Pinpoint the cell where the given text exists, returning its [X, Y] midpoint coordinate. 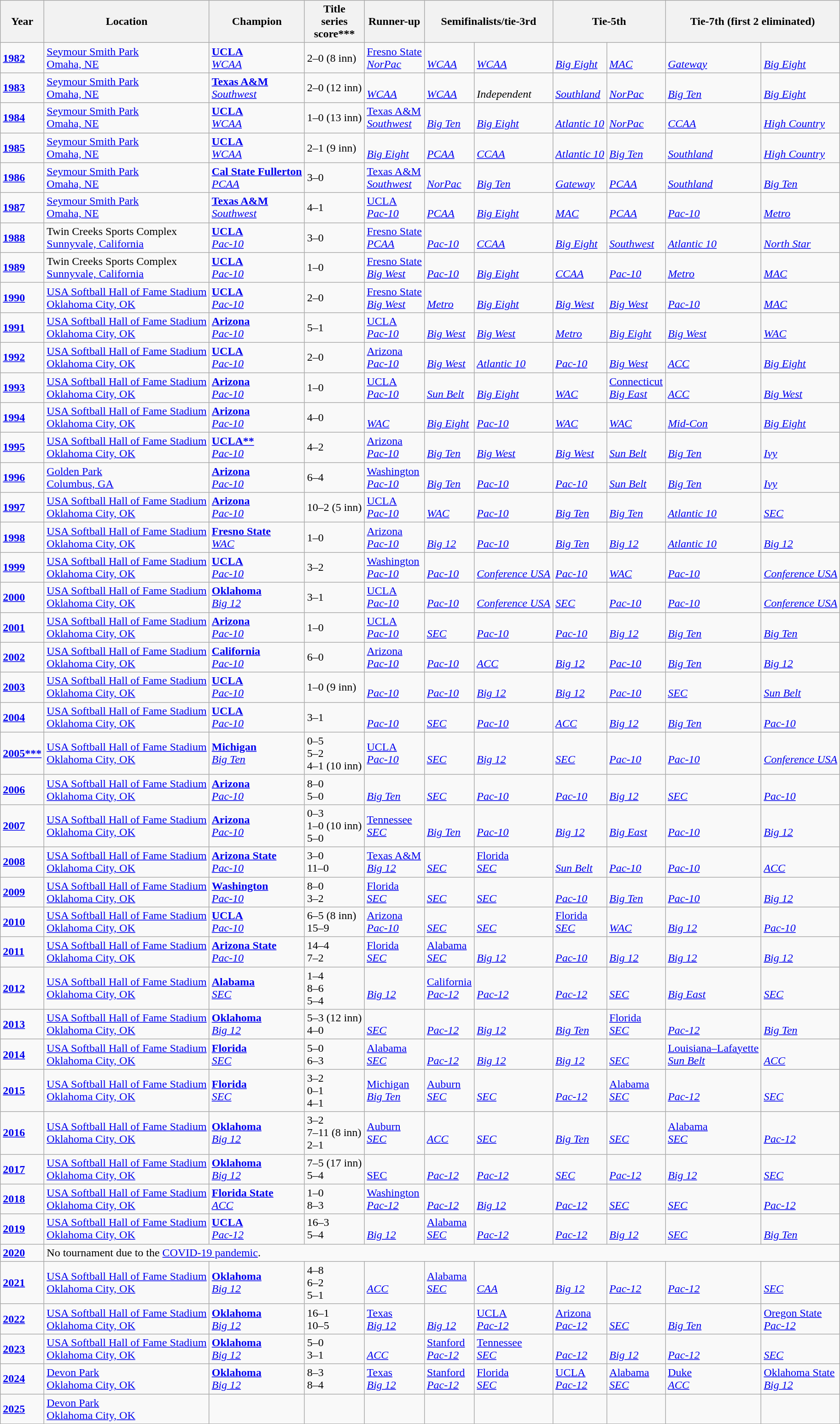
1992 [22, 357]
6–0 [334, 657]
Fresno StateNorPac [394, 58]
1998 [22, 537]
2010 [22, 922]
0–55–24–1 (10 inn) [334, 753]
2001 [22, 627]
14–47–2 [334, 952]
4–86–25–1 [334, 1283]
3–011–0 [334, 861]
1989 [22, 267]
2021 [22, 1283]
Semifinalists/tie-3rd [488, 22]
2004 [22, 717]
1997 [22, 508]
TexasBig 12 [394, 1378]
Tie-5th [609, 22]
1984 [22, 118]
WashingtonPac-12 [394, 1199]
Mid-Con [713, 417]
North Star [800, 238]
10–2 (5 inn) [334, 508]
8–38–4 [334, 1378]
5–03–1 [334, 1349]
ArizonaPac-12 [580, 1319]
UCLA**Pac-10 [257, 448]
1983 [22, 88]
4–1 [334, 207]
2020 [22, 1253]
0–31–0 (10 inn)5–0 [334, 826]
4–2 [334, 448]
1991 [22, 327]
2002 [22, 657]
1988 [22, 238]
Texas Big 12 [394, 1319]
1985 [22, 147]
2023 [22, 1349]
2–1 (9 inn) [334, 147]
2005*** [22, 753]
2024 [22, 1378]
2017 [22, 1169]
CaliforniaPac-12 [449, 988]
Year [22, 22]
UCLA Pac-12 [257, 1229]
Independent [514, 88]
2018 [22, 1199]
2011 [22, 952]
2000 [22, 597]
ConnecticutBig East [636, 387]
2006 [22, 790]
6–4 [334, 477]
1995 [22, 448]
Oklahoma StateBig 12 [800, 1378]
1–0 (9 inn) [334, 687]
1990 [22, 298]
Florida StateACC [257, 1199]
1986 [22, 178]
16–110–5 [334, 1319]
CAA [514, 1283]
2–0 (12 inn) [334, 88]
1999 [22, 568]
1994 [22, 417]
Fresno StateWAC [257, 537]
8–05–0 [334, 790]
No tournament due to the COVID-19 pandemic. [442, 1253]
1993 [22, 387]
3–2 [334, 568]
3–20–14–1 [334, 1090]
Golden Park Columbus, GA [127, 477]
2025 [22, 1409]
4–0 [334, 417]
Southwest [636, 238]
7–5 (17 inn)5–4 [334, 1169]
2003 [22, 687]
5–3 (12 inn)4–0 [334, 1025]
2007 [22, 826]
2015 [22, 1090]
5–06–3 [334, 1054]
Champion [257, 22]
Tie-7th (first 2 eliminated) [752, 22]
Auburn SEC [394, 1133]
2008 [22, 861]
Location [127, 22]
1987 [22, 207]
2009 [22, 892]
DukeACC [713, 1378]
Fresno StatePCAA [394, 238]
2022 [22, 1319]
Runner-up [394, 22]
1–4 8–65–4 [334, 988]
2012 [22, 988]
CaliforniaPac-10 [257, 657]
16–35–4 [334, 1229]
Titleseriesscore*** [334, 22]
Cal State FullertonPCAA [257, 178]
AuburnSEC [449, 1090]
2013 [22, 1025]
3–27–11 (8 inn)2–1 [334, 1133]
1982 [22, 58]
2–0 (8 inn) [334, 58]
Oregon StatePac-12 [800, 1319]
2016 [22, 1133]
2019 [22, 1229]
5–1 [334, 327]
Florida SEC [636, 1025]
1996 [22, 477]
2014 [22, 1054]
Texas A&MBig 12 [394, 861]
1–0 (13 inn) [334, 118]
1–08–3 [334, 1199]
8–03–2 [334, 892]
6–5 (8 inn)15–9 [334, 922]
Louisiana–Lafayette Sun Belt [713, 1054]
